Return the (X, Y) coordinate for the center point of the cell that contains the specified text.  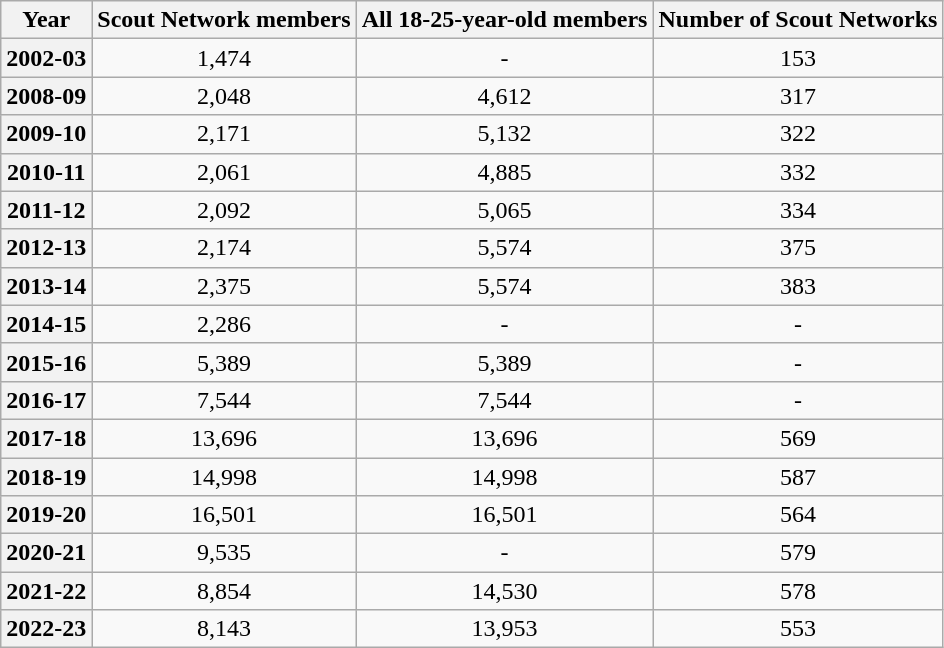
2020-21 (46, 553)
587 (798, 477)
9,535 (224, 553)
1,474 (224, 58)
2,061 (224, 172)
4,885 (504, 172)
2016-17 (46, 400)
579 (798, 553)
2015-16 (46, 362)
Year (46, 20)
4,612 (504, 96)
2021-22 (46, 591)
13,953 (504, 629)
334 (798, 210)
2010-11 (46, 172)
5,132 (504, 134)
2,048 (224, 96)
578 (798, 591)
553 (798, 629)
2019-20 (46, 515)
2,375 (224, 286)
564 (798, 515)
14,530 (504, 591)
2,171 (224, 134)
Number of Scout Networks (798, 20)
2011-12 (46, 210)
2018-19 (46, 477)
383 (798, 286)
2,286 (224, 324)
2002-03 (46, 58)
Scout Network members (224, 20)
569 (798, 438)
322 (798, 134)
5,065 (504, 210)
375 (798, 248)
8,143 (224, 629)
2,092 (224, 210)
332 (798, 172)
2017-18 (46, 438)
All 18-25-year-old members (504, 20)
8,854 (224, 591)
2013-14 (46, 286)
2009-10 (46, 134)
153 (798, 58)
2,174 (224, 248)
2008-09 (46, 96)
2012-13 (46, 248)
317 (798, 96)
2014-15 (46, 324)
2022-23 (46, 629)
